Detect which cell encompasses the target text, then output its [x, y] center coordinate. 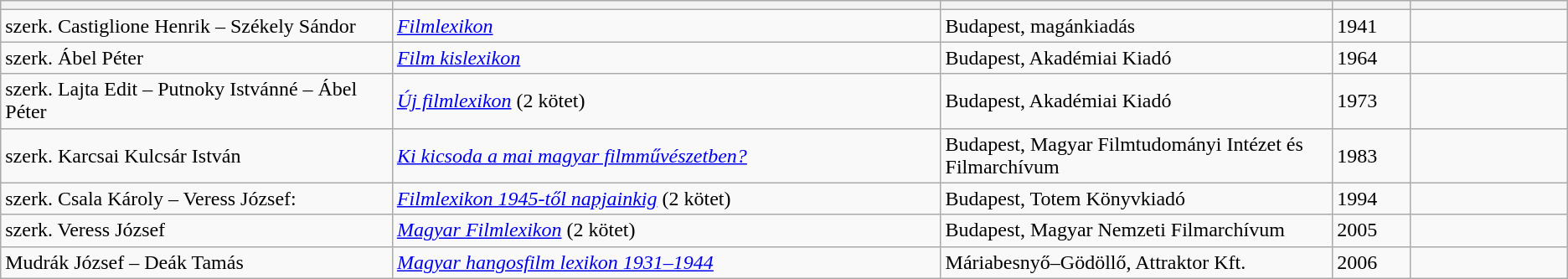
1983 [1372, 156]
Ki kicsoda a mai magyar filmművészetben? [667, 156]
Új filmlexikon (2 kötet) [667, 101]
1964 [1372, 58]
Filmlexikon 1945-től napjainkig (2 kötet) [667, 199]
Budapest, magánkiadás [1137, 26]
Filmlexikon [667, 26]
Budapest, Magyar Filmtudományi Intézet és Filmarchívum [1137, 156]
szerk. Csala Károly – Veress József: [197, 199]
Budapest, Totem Könyvkiadó [1137, 199]
2006 [1372, 262]
szerk. Karcsai Kulcsár István [197, 156]
2005 [1372, 230]
szerk. Ábel Péter [197, 58]
Film kislexikon [667, 58]
1941 [1372, 26]
szerk. Lajta Edit – Putnoky Istvánné – Ábel Péter [197, 101]
szerk. Castiglione Henrik – Székely Sándor [197, 26]
Máriabesnyő–Gödöllő, Attraktor Kft. [1137, 262]
Budapest, Magyar Nemzeti Filmarchívum [1137, 230]
szerk. Veress József [197, 230]
1973 [1372, 101]
Mudrák József – Deák Tamás [197, 262]
Magyar Filmlexikon (2 kötet) [667, 230]
Magyar hangosfilm lexikon 1931–1944 [667, 262]
1994 [1372, 199]
